Locate the cell with the specified text and output its (x, y) center coordinate. 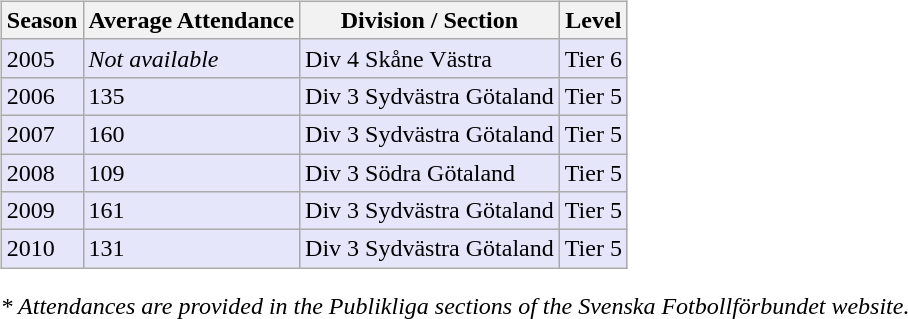
Not available (192, 58)
2006 (42, 96)
Division / Section (430, 20)
Level (593, 20)
2008 (42, 173)
Tier 6 (593, 58)
135 (192, 96)
Div 4 Skåne Västra (430, 58)
160 (192, 134)
109 (192, 173)
Div 3 Södra Götaland (430, 173)
Average Attendance (192, 20)
Season (42, 20)
131 (192, 249)
2005 (42, 58)
2009 (42, 211)
2010 (42, 249)
161 (192, 211)
2007 (42, 134)
